Return the (X, Y) coordinate for the center point of the cell that contains the specified text.  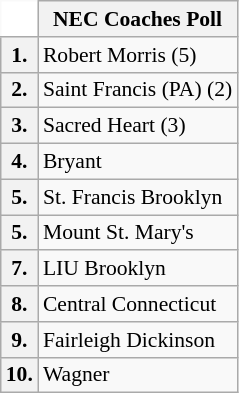
LIU Brooklyn (138, 269)
10. (20, 375)
Fairleigh Dickinson (138, 340)
4. (20, 162)
Sacred Heart (3) (138, 126)
3. (20, 126)
Central Connecticut (138, 304)
Wagner (138, 375)
2. (20, 90)
7. (20, 269)
8. (20, 304)
NEC Coaches Poll (138, 19)
St. Francis Brooklyn (138, 197)
Bryant (138, 162)
Saint Francis (PA) (2) (138, 90)
1. (20, 55)
Mount St. Mary's (138, 233)
9. (20, 340)
Robert Morris (5) (138, 55)
